Return (X, Y) of the center of cell containing provided text 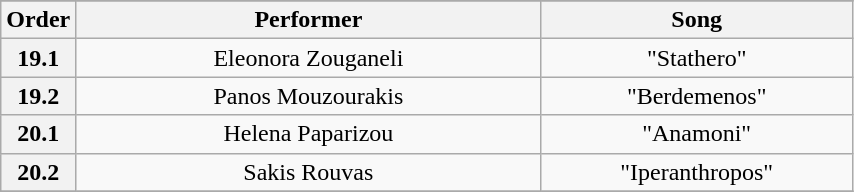
Eleonora Zouganeli (308, 58)
20.2 (38, 172)
"Iperanthropos" (697, 172)
Helena Paparizou (308, 134)
Panos Mouzourakis (308, 96)
"Berdemenos" (697, 96)
"Anamoni" (697, 134)
Song (697, 20)
19.2 (38, 96)
Order (38, 20)
20.1 (38, 134)
Sakis Rouvas (308, 172)
19.1 (38, 58)
"Stathero" (697, 58)
Performer (308, 20)
